Determine the [X, Y] coordinate at the center of the cell enclosing the given text.  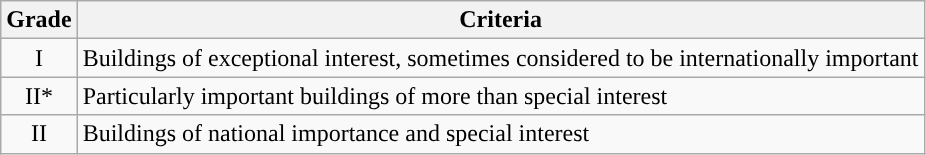
Criteria [500, 20]
Particularly important buildings of more than special interest [500, 96]
Buildings of exceptional interest, sometimes considered to be internationally important [500, 58]
Buildings of national importance and special interest [500, 134]
Grade [39, 20]
II* [39, 96]
II [39, 134]
I [39, 58]
